Determine the [X, Y] coordinate at the center of the cell enclosing the given text.  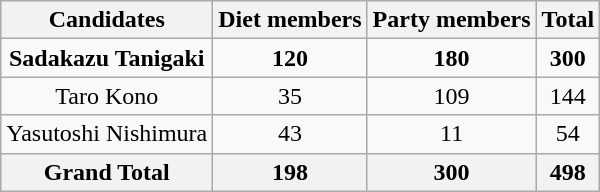
198 [290, 172]
Sadakazu Tanigaki [107, 58]
Yasutoshi Nishimura [107, 134]
144 [568, 96]
Party members [452, 20]
120 [290, 58]
Candidates [107, 20]
Diet members [290, 20]
54 [568, 134]
109 [452, 96]
498 [568, 172]
11 [452, 134]
43 [290, 134]
Total [568, 20]
35 [290, 96]
Taro Kono [107, 96]
Grand Total [107, 172]
180 [452, 58]
